Detect which cell encompasses the target text, then output its (X, Y) center coordinate. 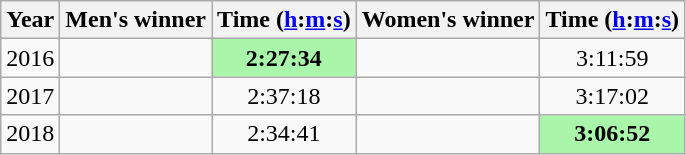
2017 (30, 96)
3:06:52 (612, 134)
Women's winner (448, 20)
2016 (30, 58)
2:27:34 (284, 58)
Year (30, 20)
2018 (30, 134)
3:11:59 (612, 58)
Men's winner (136, 20)
3:17:02 (612, 96)
2:37:18 (284, 96)
2:34:41 (284, 134)
